For the text-containing cell, return its midpoint in [x, y] coordinate format. 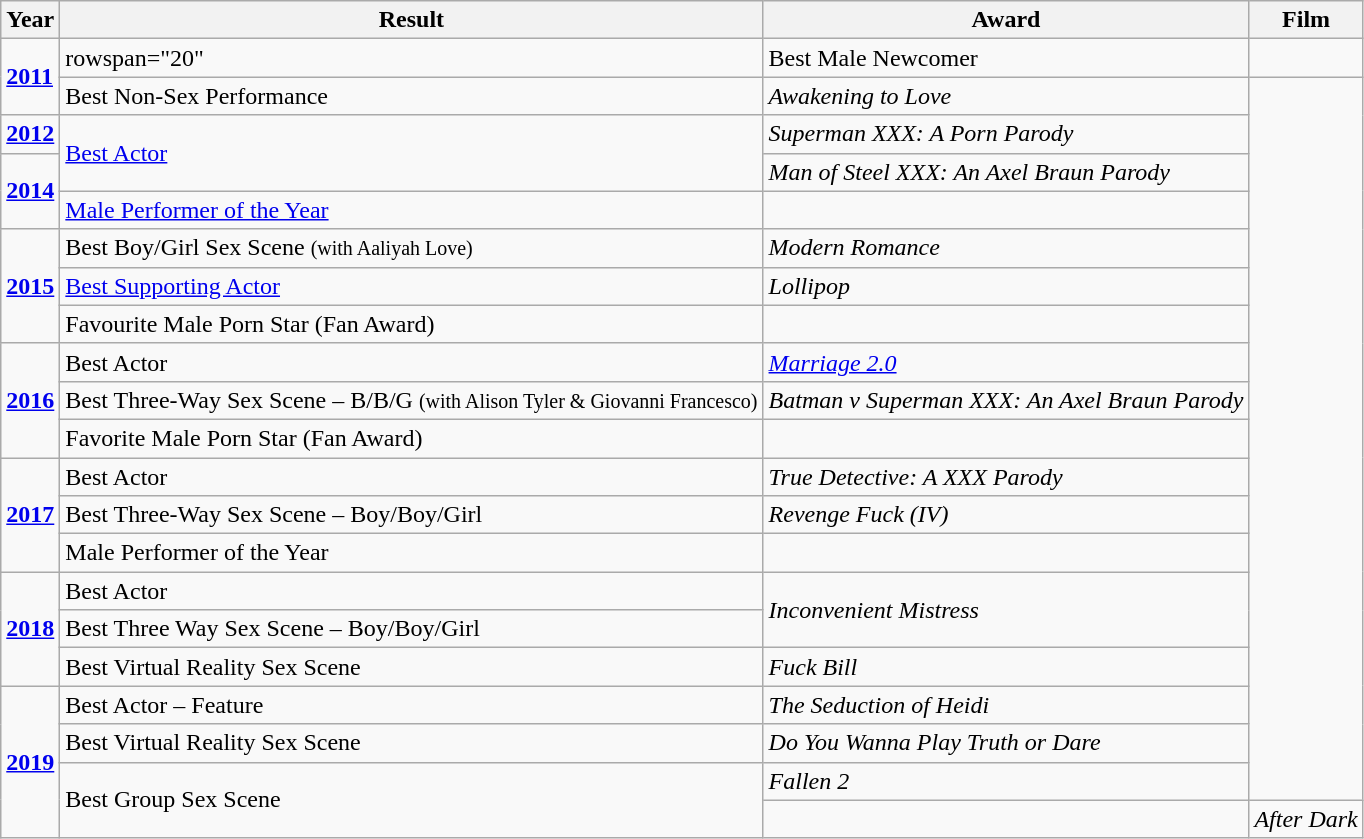
After Dark [1306, 819]
Awakening to Love [1006, 96]
Year [30, 20]
Fallen 2 [1006, 781]
Man of Steel XXX: An Axel Braun Parody [1006, 172]
The Seduction of Heidi [1006, 705]
2017 [30, 515]
Film [1306, 20]
Marriage 2.0 [1006, 362]
Best Actor – Feature [412, 705]
Best Three-Way Sex Scene – Boy/Boy/Girl [412, 515]
Fuck Bill [1006, 667]
Lollipop [1006, 286]
Revenge Fuck (IV) [1006, 515]
Favourite Male Porn Star (Fan Award) [412, 324]
rowspan="20" [412, 58]
2014 [30, 191]
2011 [30, 77]
Best Non-Sex Performance [412, 96]
Favorite Male Porn Star (Fan Award) [412, 438]
Best Male Newcomer [1006, 58]
Batman v Superman XXX: An Axel Braun Parody [1006, 400]
2015 [30, 286]
Result [412, 20]
Superman XXX: A Porn Parody [1006, 134]
Do You Wanna Play Truth or Dare [1006, 743]
Best Group Sex Scene [412, 800]
Award [1006, 20]
2018 [30, 629]
Modern Romance [1006, 248]
Best Boy/Girl Sex Scene (with Aaliyah Love) [412, 248]
2016 [30, 400]
Inconvenient Mistress [1006, 610]
2019 [30, 762]
2012 [30, 134]
True Detective: A XXX Parody [1006, 477]
Best Three-Way Sex Scene – B/B/G (with Alison Tyler & Giovanni Francesco) [412, 400]
Best Three Way Sex Scene – Boy/Boy/Girl [412, 629]
Best Supporting Actor [412, 286]
